From the cell containing the given text, extract its center point as [x, y] coordinate. 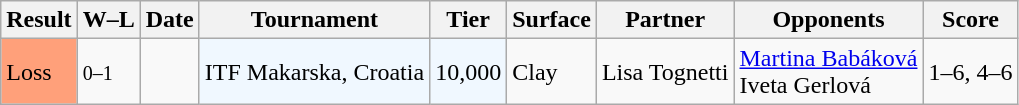
Loss [39, 72]
0–1 [108, 72]
Tier [468, 20]
Result [39, 20]
W–L [108, 20]
Clay [552, 72]
Date [170, 20]
Lisa Tognetti [665, 72]
Surface [552, 20]
ITF Makarska, Croatia [314, 72]
Score [970, 20]
Opponents [828, 20]
Partner [665, 20]
Tournament [314, 20]
Martina Babáková Iveta Gerlová [828, 72]
10,000 [468, 72]
1–6, 4–6 [970, 72]
